Determine the [X, Y] coordinate at the center of the cell enclosing the given text.  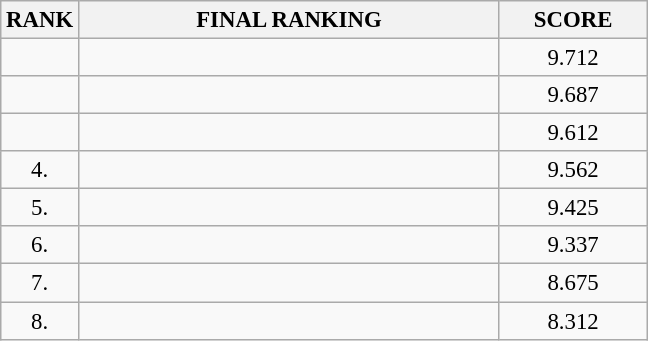
8.675 [572, 283]
9.562 [572, 170]
9.712 [572, 58]
9.612 [572, 133]
RANK [40, 20]
7. [40, 283]
SCORE [572, 20]
4. [40, 170]
9.337 [572, 245]
FINAL RANKING [288, 20]
9.425 [572, 208]
8.312 [572, 321]
8. [40, 321]
5. [40, 208]
6. [40, 245]
9.687 [572, 95]
